Pinpoint the cell where the given text exists, returning its [x, y] midpoint coordinate. 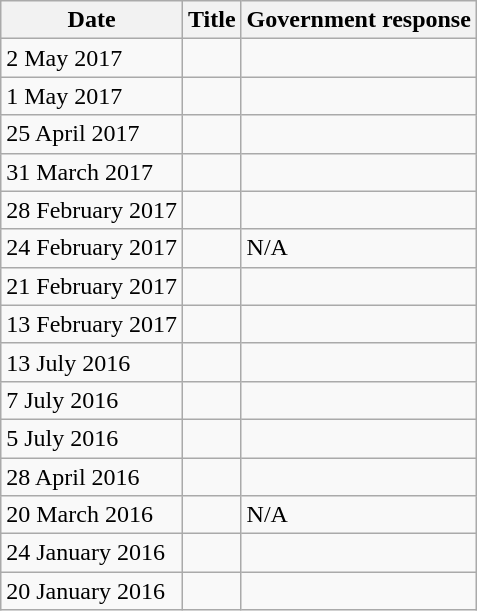
Government response [358, 20]
25 April 2017 [92, 134]
24 January 2016 [92, 553]
21 February 2017 [92, 286]
5 July 2016 [92, 438]
13 July 2016 [92, 362]
Date [92, 20]
20 March 2016 [92, 515]
13 February 2017 [92, 324]
31 March 2017 [92, 172]
7 July 2016 [92, 400]
20 January 2016 [92, 591]
Title [212, 20]
28 April 2016 [92, 477]
28 February 2017 [92, 210]
1 May 2017 [92, 96]
2 May 2017 [92, 58]
24 February 2017 [92, 248]
